For the text-containing cell, return its midpoint in (X, Y) coordinate format. 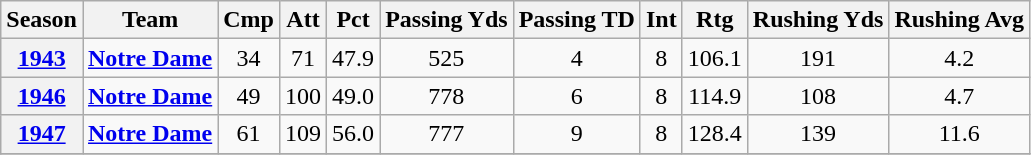
525 (447, 58)
Season (42, 20)
100 (302, 96)
4.2 (960, 58)
114.9 (714, 96)
71 (302, 58)
1943 (42, 58)
Pct (354, 20)
Att (302, 20)
1946 (42, 96)
11.6 (960, 134)
Cmp (249, 20)
9 (576, 134)
109 (302, 134)
56.0 (354, 134)
1947 (42, 134)
61 (249, 134)
139 (818, 134)
777 (447, 134)
Passing Yds (447, 20)
Team (150, 20)
34 (249, 58)
49.0 (354, 96)
47.9 (354, 58)
Int (661, 20)
4 (576, 58)
Rushing Avg (960, 20)
4.7 (960, 96)
106.1 (714, 58)
191 (818, 58)
Passing TD (576, 20)
128.4 (714, 134)
778 (447, 96)
49 (249, 96)
6 (576, 96)
Rtg (714, 20)
Rushing Yds (818, 20)
108 (818, 96)
